Output the [X, Y] coordinate of the center of the cell containing the given text.  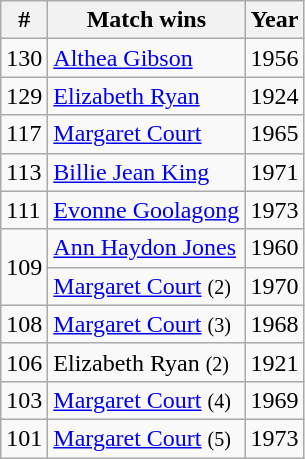
Year [274, 20]
1921 [274, 362]
Billie Jean King [146, 172]
113 [24, 172]
Elizabeth Ryan (2) [146, 362]
Margaret Court (4) [146, 400]
Margaret Court (3) [146, 324]
109 [24, 267]
Elizabeth Ryan [146, 96]
Margaret Court (5) [146, 438]
1965 [274, 134]
Althea Gibson [146, 58]
Match wins [146, 20]
1956 [274, 58]
106 [24, 362]
1970 [274, 286]
# [24, 20]
117 [24, 134]
Evonne Goolagong [146, 210]
111 [24, 210]
108 [24, 324]
Margaret Court [146, 134]
Margaret Court (2) [146, 286]
130 [24, 58]
1968 [274, 324]
1969 [274, 400]
Ann Haydon Jones [146, 248]
129 [24, 96]
1924 [274, 96]
1960 [274, 248]
101 [24, 438]
103 [24, 400]
1971 [274, 172]
